Search for the cell housing the specified text and yield its [x, y] center coordinate. 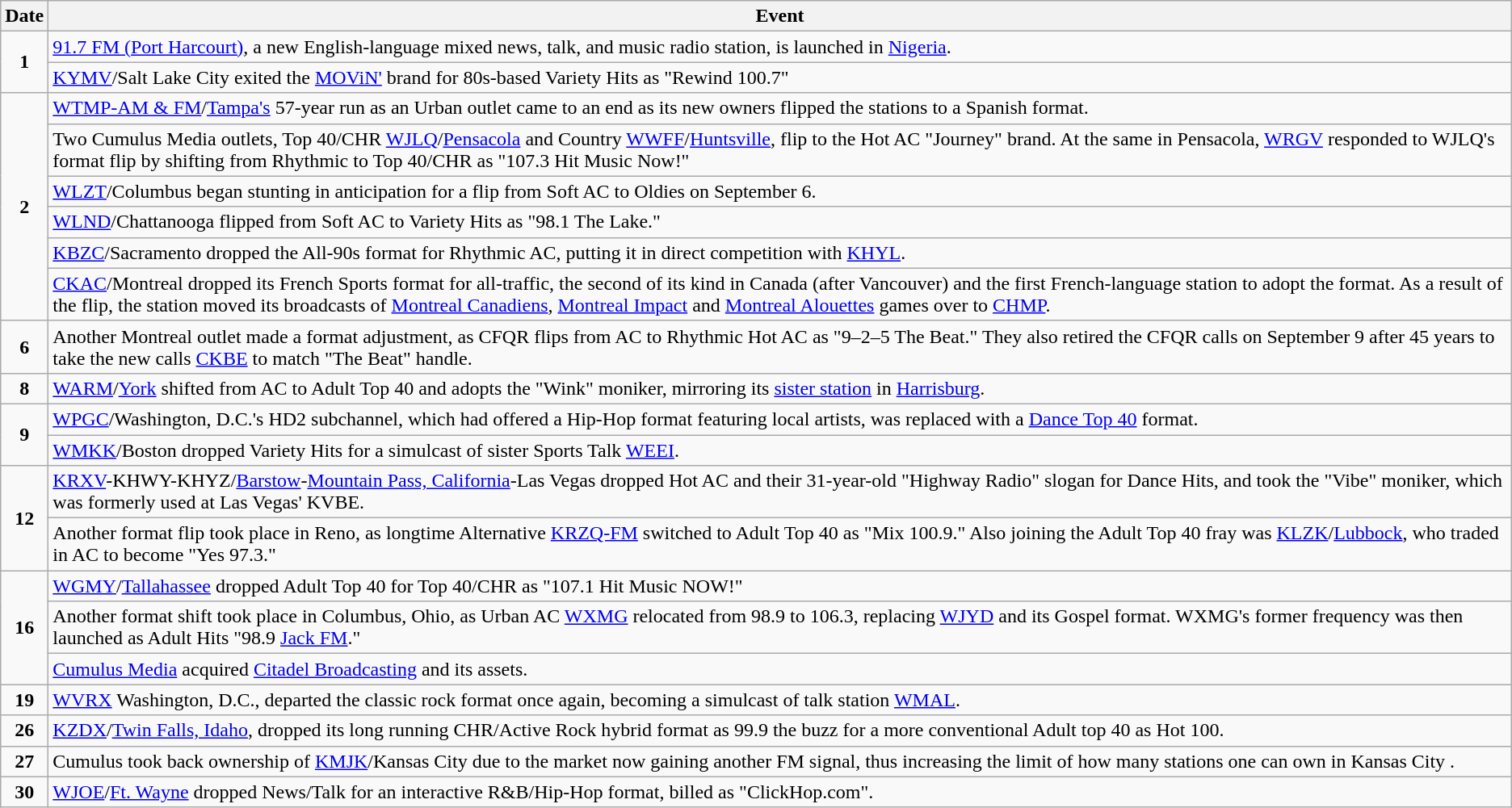
WGMY/Tallahassee dropped Adult Top 40 for Top 40/CHR as "107.1 Hit Music NOW!" [780, 586]
91.7 FM (Port Harcourt), a new English-language mixed news, talk, and music radio station, is launched in Nigeria. [780, 47]
KBZC/Sacramento dropped the All-90s format for Rhythmic AC, putting it in direct competition with KHYL. [780, 253]
8 [24, 388]
12 [24, 518]
WLND/Chattanooga flipped from Soft AC to Variety Hits as "98.1 The Lake." [780, 222]
2 [24, 207]
KYMV/Salt Lake City exited the MOViN' brand for 80s-based Variety Hits as "Rewind 100.7" [780, 77]
1 [24, 62]
WMKK/Boston dropped Variety Hits for a simulcast of sister Sports Talk WEEI. [780, 450]
9 [24, 434]
KZDX/Twin Falls, Idaho, dropped its long running CHR/Active Rock hybrid format as 99.9 the buzz for a more conventional Adult top 40 as Hot 100. [780, 731]
WPGC/Washington, D.C.'s HD2 subchannel, which had offered a Hip-Hop format featuring local artists, was replaced with a Dance Top 40 format. [780, 419]
6 [24, 347]
WLZT/Columbus began stunting in anticipation for a flip from Soft AC to Oldies on September 6. [780, 191]
26 [24, 731]
WARM/York shifted from AC to Adult Top 40 and adopts the "Wink" moniker, mirroring its sister station in Harrisburg. [780, 388]
16 [24, 628]
19 [24, 700]
Event [780, 16]
27 [24, 761]
WVRX Washington, D.C., departed the classic rock format once again, becoming a simulcast of talk station WMAL. [780, 700]
30 [24, 792]
Date [24, 16]
WTMP-AM & FM/Tampa's 57-year run as an Urban outlet came to an end as its new owners flipped the stations to a Spanish format. [780, 108]
Cumulus Media acquired Citadel Broadcasting and its assets. [780, 669]
WJOE/Ft. Wayne dropped News/Talk for an interactive R&B/Hip-Hop format, billed as "ClickHop.com". [780, 792]
